Capture the cell that displays the provided text and extract its (x, y) central coordinate. 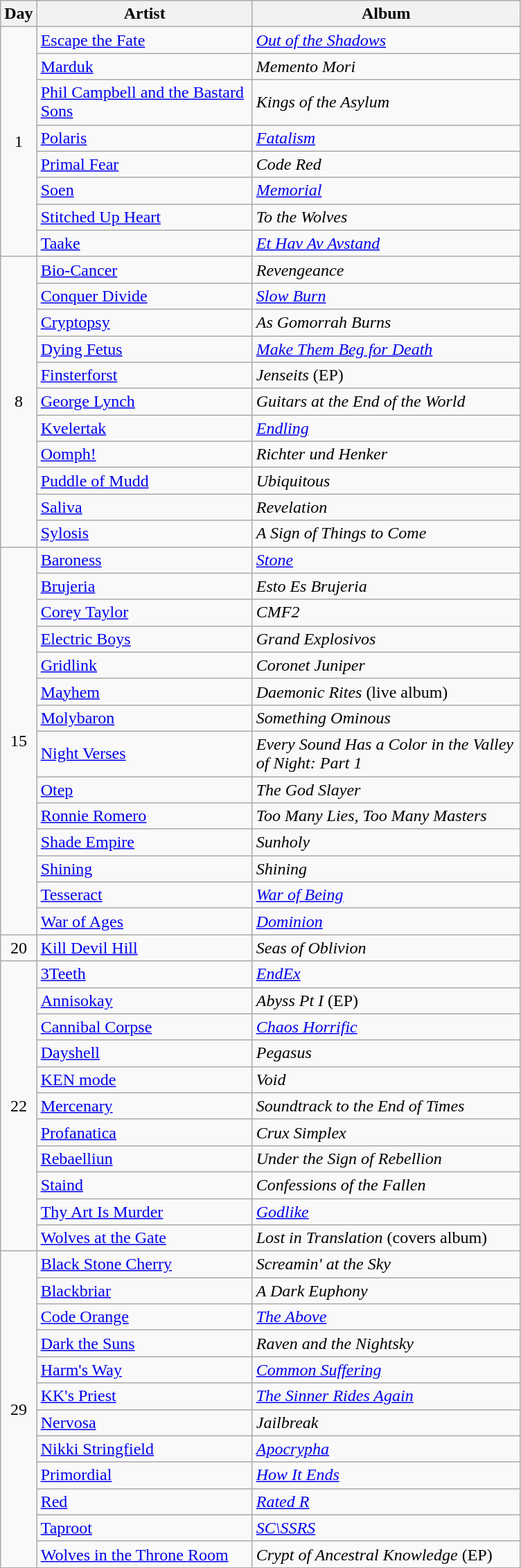
Lost in Translation (covers album) (386, 1238)
Corey Taylor (144, 613)
Guitars at the End of the World (386, 402)
Primal Fear (144, 164)
22 (19, 1106)
Gridlink (144, 665)
Apocrypha (386, 1449)
War of Being (386, 895)
SC\SSRS (386, 1528)
Black Stone Cherry (144, 1265)
Memento Mori (386, 67)
The Above (386, 1317)
Brujeria (144, 586)
Blackbriar (144, 1291)
Phil Campbell and the Bastard Sons (144, 103)
Abyss Pt I (EP) (386, 1001)
Raven and the Nightsky (386, 1344)
Red (144, 1501)
Mayhem (144, 691)
Out of the Shadows (386, 40)
Grand Explosivos (386, 639)
Wolves at the Gate (144, 1238)
A Dark Euphony (386, 1291)
Every Sound Has a Color in the Valley of Night: Part 1 (386, 754)
Ronnie Romero (144, 816)
Under the Sign of Rebellion (386, 1159)
1 (19, 142)
Coronet Juniper (386, 665)
Album (386, 14)
Cryptopsy (144, 322)
Endling (386, 428)
Pegasus (386, 1053)
Electric Boys (144, 639)
Revelation (386, 507)
Dominion (386, 922)
20 (19, 948)
Screamin' at the Sky (386, 1265)
Make Them Beg for Death (386, 349)
The Sinner Rides Again (386, 1396)
Kill Devil Hill (144, 948)
Kvelertak (144, 428)
Sylosis (144, 534)
Stone (386, 560)
A Sign of Things to Come (386, 534)
Thy Art Is Murder (144, 1212)
Baroness (144, 560)
Dark the Suns (144, 1344)
Daemonic Rites (live album) (386, 691)
Godlike (386, 1212)
Chaos Horrific (386, 1027)
Oomph! (144, 455)
Stitched Up Heart (144, 217)
Void (386, 1080)
Finsterforst (144, 376)
How It Ends (386, 1475)
Nikki Stringfield (144, 1449)
Mercenary (144, 1106)
Too Many Lies, Too Many Masters (386, 816)
Annisokay (144, 1001)
Soen (144, 191)
Taake (144, 243)
Cannibal Corpse (144, 1027)
Jailbreak (386, 1422)
War of Ages (144, 922)
Kings of the Asylum (386, 103)
Molybaron (144, 718)
Shade Empire (144, 843)
3Teeth (144, 974)
Marduk (144, 67)
Dying Fetus (144, 349)
Night Verses (144, 754)
As Gomorrah Burns (386, 322)
Harm's Way (144, 1370)
Et Hav Av Avstand (386, 243)
Polaris (144, 138)
EndEx (386, 974)
George Lynch (144, 402)
Saliva (144, 507)
Revengeance (386, 270)
To the Wolves (386, 217)
Profanatica (144, 1132)
8 (19, 402)
Fatalism (386, 138)
The God Slayer (386, 789)
Primordial (144, 1475)
Conquer Divide (144, 296)
Escape the Fate (144, 40)
Ubiquitous (386, 481)
Crypt of Ancestral Knowledge (EP) (386, 1554)
Staind (144, 1185)
29 (19, 1409)
Otep (144, 789)
Code Orange (144, 1317)
Bio-Cancer (144, 270)
Memorial (386, 191)
CMF2 (386, 613)
Something Ominous (386, 718)
Taproot (144, 1528)
Tesseract (144, 895)
Sunholy (386, 843)
Dayshell (144, 1053)
Rebaelliun (144, 1159)
Confessions of the Fallen (386, 1185)
Common Suffering (386, 1370)
Soundtrack to the End of Times (386, 1106)
Wolves in the Throne Room (144, 1554)
Rated R (386, 1501)
Puddle of Mudd (144, 481)
Nervosa (144, 1422)
KEN mode (144, 1080)
Esto Es Brujeria (386, 586)
Crux Simplex (386, 1132)
Seas of Oblivion (386, 948)
Artist (144, 14)
Code Red (386, 164)
Jenseits (EP) (386, 376)
Day (19, 14)
15 (19, 741)
Slow Burn (386, 296)
Richter und Henker (386, 455)
KK's Priest (144, 1396)
